Capture the cell that displays the provided text and extract its [x, y] central coordinate. 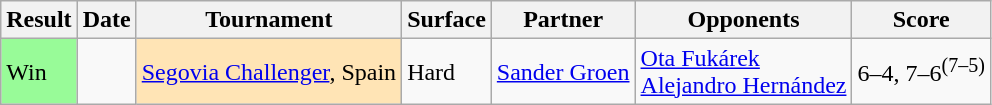
Date [106, 20]
Opponents [744, 20]
Win [39, 72]
Hard [447, 72]
Ota Fukárek Alejandro Hernández [744, 72]
6–4, 7–6(7–5) [921, 72]
Tournament [268, 20]
Result [39, 20]
Segovia Challenger, Spain [268, 72]
Score [921, 20]
Sander Groen [563, 72]
Surface [447, 20]
Partner [563, 20]
